Detect which cell encompasses the target text, then output its [X, Y] center coordinate. 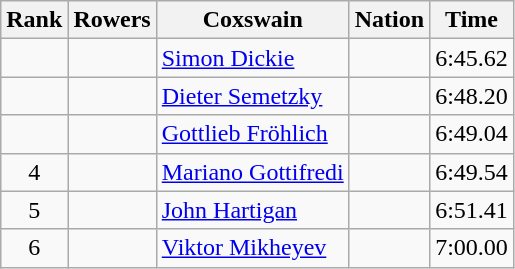
Time [472, 20]
5 [34, 210]
John Hartigan [252, 210]
Gottlieb Fröhlich [252, 134]
Coxswain [252, 20]
Rowers [112, 20]
6:48.20 [472, 96]
6 [34, 248]
6:51.41 [472, 210]
Dieter Semetzky [252, 96]
Mariano Gottifredi [252, 172]
6:45.62 [472, 58]
Simon Dickie [252, 58]
7:00.00 [472, 248]
Rank [34, 20]
4 [34, 172]
6:49.04 [472, 134]
Viktor Mikheyev [252, 248]
Nation [389, 20]
6:49.54 [472, 172]
